From the cell containing the given text, extract its center point as [X, Y] coordinate. 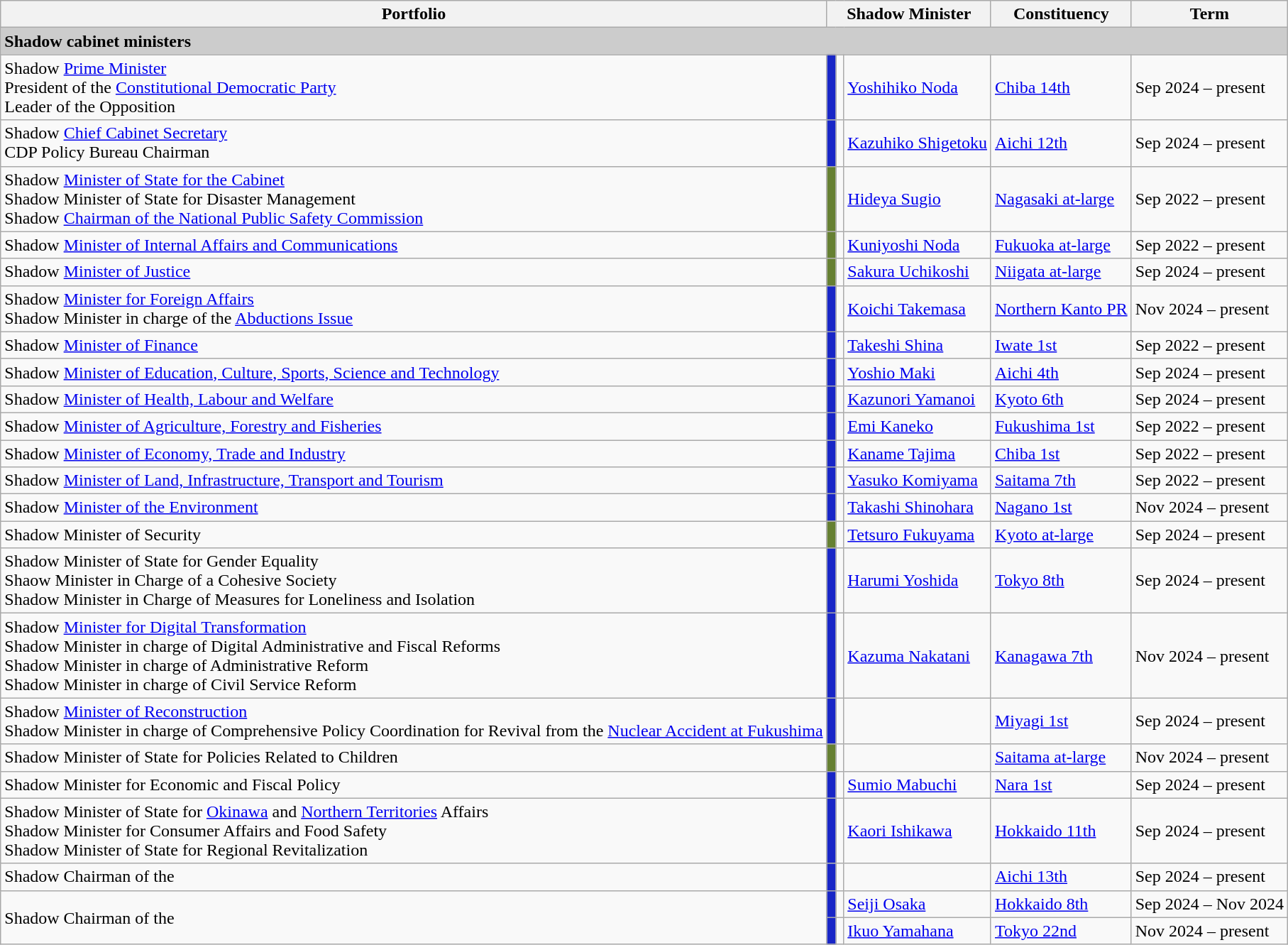
Shadow Minister for Economic and Fiscal Policy [414, 785]
Nagasaki at-large [1061, 199]
Portfolio [414, 14]
Chiba 14th [1061, 87]
Northern Kanto PR [1061, 308]
Aichi 13th [1061, 877]
Shadow Minister of State for the CabinetShadow Minister of State for Disaster ManagementShadow Chairman of the National Public Safety Commission [414, 199]
Kaori Ishikawa [918, 831]
Shadow Minister of State for Policies Related to Children [414, 758]
Hokkaido 8th [1061, 904]
Kazunori Yamanoi [918, 399]
Kyoto 6th [1061, 399]
Shadow Minister of Internal Affairs and Communications [414, 245]
Kanagawa 7th [1061, 656]
Fukuoka at-large [1061, 245]
Nara 1st [1061, 785]
Takashi Shinohara [918, 508]
Aichi 12th [1061, 143]
Miyagi 1st [1061, 721]
Shadow Minister of Education, Culture, Sports, Science and Technology [414, 372]
Shadow Minister of Economy, Trade and Industry [414, 454]
Kazuma Nakatani [918, 656]
Kazuhiko Shigetoku [918, 143]
Koichi Takemasa [918, 308]
Sakura Uchikoshi [918, 272]
Kuniyoshi Noda [918, 245]
Shadow Minister of Security [414, 535]
Hokkaido 11th [1061, 831]
Yasuko Komiyama [918, 481]
Shadow Minister of Land, Infrastructure, Transport and Tourism [414, 481]
Yoshio Maki [918, 372]
Nagano 1st [1061, 508]
Niigata at-large [1061, 272]
Fukushima 1st [1061, 426]
Sep 2024 – Nov 2024 [1209, 904]
Shadow Minister [908, 14]
Shadow Minister of Justice [414, 272]
Tetsuro Fukuyama [918, 535]
Constituency [1061, 14]
Tokyo 8th [1061, 581]
Shadow Minister of Finance [414, 345]
Kaname Tajima [918, 454]
Shadow Minister of the Environment [414, 508]
Shadow Minister for Foreign AffairsShadow Minister in charge of the Abductions Issue [414, 308]
Ikuo Yamahana [918, 931]
Shadow Minister of ReconstructionShadow Minister in charge of Comprehensive Policy Coordination for Revival from the Nuclear Accident at Fukushima [414, 721]
Yoshihiko Noda [918, 87]
Emi Kaneko [918, 426]
Shadow Minister of Health, Labour and Welfare [414, 399]
Seiji Osaka [918, 904]
Shadow Chief Cabinet SecretaryCDP Policy Bureau Chairman [414, 143]
Saitama at-large [1061, 758]
Shadow Minister of Agriculture, Forestry and Fisheries [414, 426]
Sumio Mabuchi [918, 785]
Shadow Prime MinisterPresident of the Constitutional Democratic PartyLeader of the Opposition [414, 87]
Harumi Yoshida [918, 581]
Kyoto at-large [1061, 535]
Hideya Sugio [918, 199]
Chiba 1st [1061, 454]
Saitama 7th [1061, 481]
Shadow cabinet ministers [644, 41]
Tokyo 22nd [1061, 931]
Term [1209, 14]
Iwate 1st [1061, 345]
Takeshi Shina [918, 345]
Aichi 4th [1061, 372]
